Output the (X, Y) coordinate of the center of the cell containing the given text.  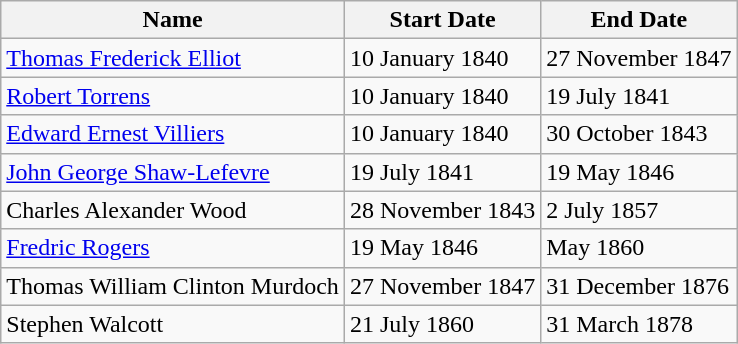
Fredric Rogers (173, 248)
Charles Alexander Wood (173, 210)
Thomas William Clinton Murdoch (173, 286)
Start Date (442, 20)
Name (173, 20)
28 November 1843 (442, 210)
Thomas Frederick Elliot (173, 58)
John George Shaw-Lefevre (173, 172)
End Date (639, 20)
2 July 1857 (639, 210)
Robert Torrens (173, 96)
Stephen Walcott (173, 324)
21 July 1860 (442, 324)
Edward Ernest Villiers (173, 134)
31 March 1878 (639, 324)
May 1860 (639, 248)
30 October 1843 (639, 134)
31 December 1876 (639, 286)
